Capture the cell that displays the provided text and extract its (X, Y) central coordinate. 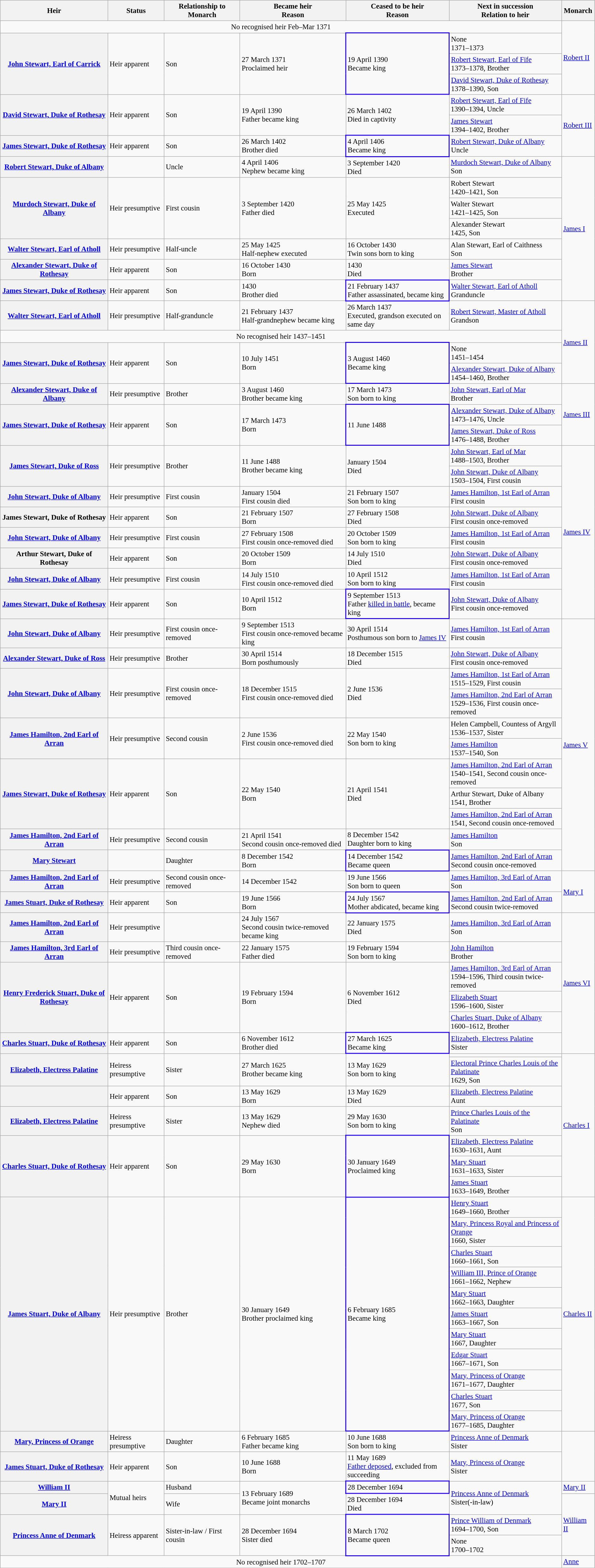
Mary Stuart1667, Daughter (505, 1339)
21 April 1541Died (398, 794)
29 May 1630Born (293, 1166)
James IV (578, 532)
John Stewart, Earl of MarBrother (505, 394)
10 April 1512Son born to king (398, 579)
James VI (578, 983)
No recognised heir 1437–1451 (281, 336)
Third cousin once-removed (202, 952)
2 June 1536Died (398, 693)
11 June 1488 (398, 425)
Mary I (578, 892)
9 September 1513First cousin once-removed became king (293, 633)
No recognised heir 1702–1707 (281, 1562)
17 March 1473Born (293, 425)
Henry Frederick Stuart, Duke of Rothesay (54, 998)
Robert II (578, 58)
John Stewart, Duke of Albany1503–1504, First cousin (505, 476)
Murdoch Stewart, Duke of AlbanySon (505, 167)
26 March 1437Executed, grandson executed on same day (398, 316)
26 March 1402Brother died (293, 146)
8 December 1542Daughter born to king (398, 839)
Mary, Princess of Orange1671–1677, Daughter (505, 1380)
13 May 1629Died (398, 1096)
Heir (54, 11)
14 July 1510Died (398, 558)
13 May 1629Nephew died (293, 1121)
Half-granduncle (202, 316)
28 December 1694 (398, 1488)
10 July 1451Born (293, 363)
19 April 1390Became king (398, 64)
James V (578, 745)
James I (578, 229)
Robert Stewart, Duke of AlbanyUncle (505, 146)
Mary Stuart1662–1663, Daughter (505, 1298)
Helen Campbell, Countess of Argyll1536–1537, Sister (505, 728)
16 October 1430Twin sons born to king (398, 249)
20 October 1509Son born to king (398, 538)
Mary, Princess of OrangeSister (505, 1466)
4 April 1406Nephew became king (293, 167)
Charles Stuart1660–1661, Son (505, 1257)
19 February 1594Born (293, 998)
18 December 1515Died (398, 658)
Prince William of Denmark1694–1700, Son (505, 1525)
19 April 1390Father became king (293, 115)
James Hamilton1537–1540, Son (505, 749)
27 February 1508First cousin once-removed died (293, 538)
27 March 1371Proclaimed heir (293, 64)
Walter Stewart, Earl of AthollGranduncle (505, 290)
Elizabeth, Electress PalatineAunt (505, 1096)
David Stewart, Duke of Rothesay (54, 115)
10 June 1688Born (293, 1466)
13 May 1629Born (293, 1096)
Half-uncle (202, 249)
6 November 1612Brother died (293, 1043)
3 August 1460Brother became king (293, 394)
11 May 1689Father deposed, excluded from succeeding (398, 1466)
James Hamilton, 2nd Earl of ArranSecond cousin twice-removed (505, 902)
Alexander Stewart, Duke of Rothesay (54, 270)
John Stewart, Earl of Mar1488–1503, Brother (505, 456)
Anne (578, 1562)
14 December 1542Became queen (398, 860)
Ceased to be heirReason (398, 11)
6 November 1612Died (398, 998)
14 December 1542 (293, 881)
Elizabeth Stuart1596–1600, Sister (505, 1002)
Princess Anne of DenmarkSister (505, 1441)
No recognised heir Feb–Mar 1371 (281, 27)
21 February 1437Half-grandnephew became king (293, 316)
Alan Stewart, Earl of CaithnessSon (505, 249)
January 1504First cousin died (293, 497)
Uncle (202, 167)
Princess Anne of DenmarkSister(-in-law) (505, 1498)
11 June 1488Brother became king (293, 466)
Robert Stewart, Duke of Albany (54, 167)
January 1504Died (398, 466)
Charles Stuart, Duke of Albany1600–1612, Brother (505, 1022)
18 December 1515First cousin once-removed died (293, 693)
Mutual heirs (136, 1498)
24 July 1567Second cousin twice-removed became king (293, 927)
Next in successionRelation to heir (505, 11)
21 February 1507Born (293, 517)
1430Died (398, 270)
21 February 1437Father assassinated, became king (398, 290)
John Stewart, Earl of Carrick (54, 64)
James HamiltonSon (505, 839)
8 December 1542Born (293, 860)
27 February 1508Died (398, 517)
Mary, Princess of Orange1677–1685, Daughter (505, 1421)
30 January 1649Brother proclaimed king (293, 1314)
James Hamilton, 2nd Earl of Arran1540–1541, Second cousin once-removed (505, 774)
22 January 1575Died (398, 927)
James Stewart, Duke of Ross1476–1488, Brother (505, 436)
28 December 1694Sister died (293, 1535)
None1451–1454 (505, 353)
Sister-in-law / First cousin (202, 1535)
Mary Stuart1631–1633, Sister (505, 1166)
Relationship to Monarch (202, 11)
None1700–1702 (505, 1545)
22 May 1540Son born to king (398, 738)
21 April 1541Second cousin once-removed died (293, 839)
Second cousin once-removed (202, 881)
Heiress apparent (136, 1535)
John HamiltonBrother (505, 952)
21 February 1507Son born to king (398, 497)
James Stuart1663–1667, Son (505, 1318)
Arthur Stewart, Duke of Rothesay (54, 558)
Mary, Princess of Orange (54, 1441)
22 January 1575Father died (293, 952)
James Stuart, Duke of Albany (54, 1314)
25 May 1425Half-nephew executed (293, 249)
Elizabeth, Electress Palatine1630–1631, Aunt (505, 1146)
13 May 1629Son born to king (398, 1070)
30 April 1514Born posthumously (293, 658)
James StewartBrother (505, 270)
Electoral Prince Charles Louis of the Palatinate1629, Son (505, 1071)
James Hamilton, 3rd Earl of Arran (54, 952)
8 March 1702Became queen (398, 1535)
Robert Stewart1420–1421, Son (505, 187)
22 May 1540Born (293, 794)
Wife (202, 1504)
Henry Stuart1649–1660, Brother (505, 1207)
Prince Charles Louis of the PalatinateSon (505, 1121)
Charles II (578, 1314)
4 April 1406Became king (398, 146)
27 March 1625Became king (398, 1043)
Alexander Stewart, Duke of Albany (54, 394)
Husband (202, 1488)
James Stuart1633–1649, Brother (505, 1187)
14 July 1510First cousin once-removed died (293, 579)
Charles Stuart1677, Son (505, 1401)
James Stewart, Duke of Ross (54, 466)
Robert Stewart, Master of AthollGrandson (505, 316)
Robert III (578, 126)
Walter Stewart1421–1425, Son (505, 208)
James Stewart1394–1402, Brother (505, 125)
James Hamilton, 2nd Earl of Arran1529–1536, First cousin once-removed (505, 704)
1430Brother died (293, 290)
3 September 1420Died (398, 167)
James Hamilton, 3rd Earl of Arran1594–1596, Third cousin twice-removed (505, 977)
James III (578, 415)
Alexander Stewart, Duke of Albany1454–1460, Brother (505, 373)
28 December 1694Died (398, 1504)
Elizabeth, Electress PalatineSister (505, 1043)
James II (578, 342)
Monarch (578, 11)
3 September 1420Father died (293, 208)
Mary, Princess Royal and Princess of Orange1660, Sister (505, 1232)
Arthur Stewart, Duke of Albany1541, Brother (505, 798)
Status (136, 11)
16 October 1430Born (293, 270)
27 March 1625Brother became king (293, 1070)
30 January 1649Proclaimed king (398, 1166)
Alexander Stewart, Duke of Albany1473–1476, Uncle (505, 415)
19 June 1566Son born to queen (398, 881)
Robert Stewart, Earl of Fife1390–1394, Uncle (505, 105)
Became heirReason (293, 11)
Robert Stewart, Earl of Fife1373–1378, Brother (505, 63)
6 February 1685Father became king (293, 1441)
Alexander Stewart1425, Son (505, 229)
James Hamilton, 1st Earl of Arran1515–1529, First cousin (505, 679)
6 February 1685Became king (398, 1314)
19 June 1566Born (293, 902)
19 February 1594Son born to king (398, 952)
10 June 1688Son born to king (398, 1441)
20 October 1509Born (293, 558)
25 May 1425Executed (398, 208)
James Hamilton, 2nd Earl of Arran1541, Second cousin once-removed (505, 819)
Edgar Stuart1667–1671, Son (505, 1359)
Murdoch Stewart, Duke of Albany (54, 208)
26 March 1402Died in captivity (398, 115)
Alexander Stewart, Duke of Ross (54, 658)
10 April 1512Born (293, 604)
David Stewart, Duke of Rothesay1378–1390, Son (505, 84)
29 May 1630Son born to king (398, 1121)
Mary Stewart (54, 860)
13 February 1689Became joint monarchs (293, 1498)
William III, Prince of Orange1661–1662, Nephew (505, 1278)
24 July 1567Mother abdicated, became king (398, 902)
James Hamilton, 2nd Earl of ArranSecond cousin once-removed (505, 860)
17 March 1473Son born to king (398, 394)
None1371–1373 (505, 43)
2 June 1536First cousin once-removed died (293, 738)
Charles I (578, 1125)
30 April 1514Posthumous son born to James IV (398, 633)
Princess Anne of Denmark (54, 1535)
9 September 1513Father killed in battle, became king (398, 604)
3 August 1460Became king (398, 363)
